Scan for the cell matching the given text and deliver its [X, Y] coordinate at center. 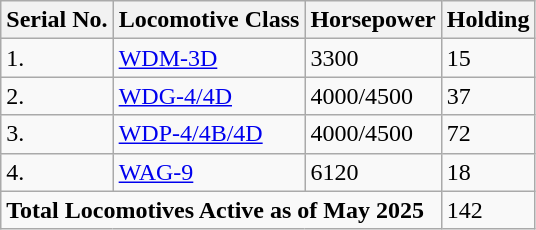
Holding [488, 20]
2. [57, 96]
3300 [373, 58]
Serial No. [57, 20]
72 [488, 134]
WDG-4/4D [209, 96]
1. [57, 58]
WDM-3D [209, 58]
Horsepower [373, 20]
4. [57, 172]
37 [488, 96]
Locomotive Class [209, 20]
Total Locomotives Active as of May 2025 [221, 210]
15 [488, 58]
142 [488, 210]
3. [57, 134]
18 [488, 172]
WDP-4/4B/4D [209, 134]
6120 [373, 172]
WAG-9 [209, 172]
